Capture the cell that displays the provided text and extract its [x, y] central coordinate. 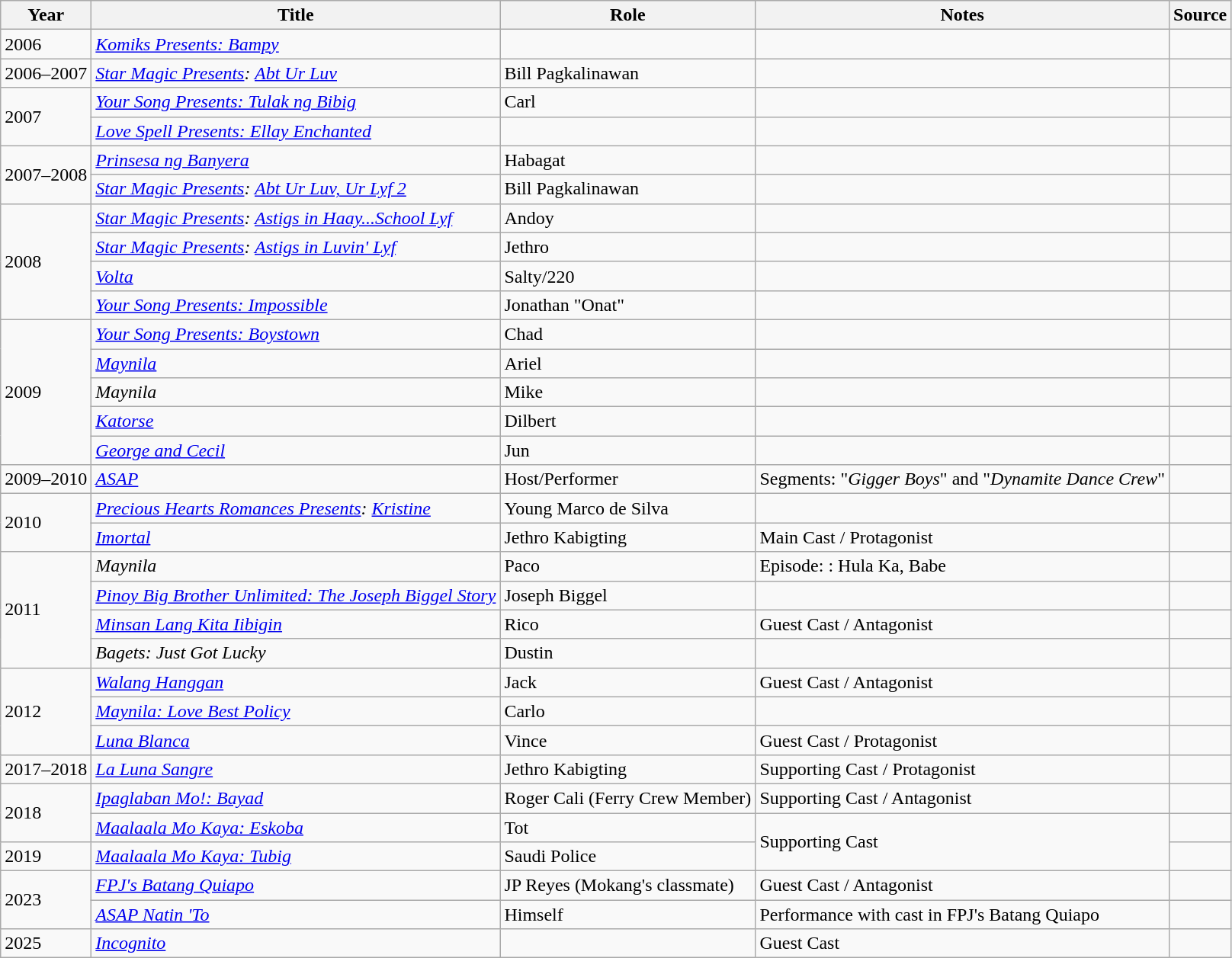
ASAP [296, 479]
Ipaglaban Mo!: Bayad [296, 798]
Young Marco de Silva [628, 508]
Jun [628, 450]
Komiks Presents: Bampy [296, 44]
Supporting Cast / Antagonist [962, 798]
Rico [628, 624]
Your Song Presents: Impossible [296, 305]
2009 [46, 392]
2007–2008 [46, 175]
Andoy [628, 218]
2008 [46, 261]
Incognito [296, 944]
2009–2010 [46, 479]
Star Magic Presents: Abt Ur Luv [296, 73]
Paco [628, 566]
Jethro [628, 247]
Maalaala Mo Kaya: Tubig [296, 857]
Source [1200, 15]
Katorse [296, 421]
Your Song Presents: Tulak ng Bibig [296, 102]
Imortal [296, 537]
Habagat [628, 160]
2011 [46, 610]
JP Reyes (Mokang's classmate) [628, 886]
2006 [46, 44]
Volta [296, 276]
Carl [628, 102]
Host/Performer [628, 479]
2025 [46, 944]
Star Magic Presents: Abt Ur Luv, Ur Lyf 2 [296, 189]
Your Song Presents: Boystown [296, 334]
2010 [46, 523]
Guest Cast / Protagonist [962, 740]
La Luna Sangre [296, 769]
2006–2007 [46, 73]
2019 [46, 857]
Supporting Cast [962, 841]
Prinsesa ng Banyera [296, 160]
Jack [628, 682]
Ariel [628, 364]
Salty/220 [628, 276]
Dilbert [628, 421]
Role [628, 15]
Title [296, 15]
Main Cast / Protagonist [962, 537]
2023 [46, 900]
2007 [46, 117]
Star Magic Presents: Astigs in Luvin' Lyf [296, 247]
Mike [628, 392]
Supporting Cast / Protagonist [962, 769]
Joseph Biggel [628, 595]
Saudi Police [628, 857]
Maynila: Love Best Policy [296, 711]
Year [46, 15]
ASAP Natin 'To [296, 915]
George and Cecil [296, 450]
Roger Cali (Ferry Crew Member) [628, 798]
Guest Cast [962, 944]
Walang Hanggan [296, 682]
2012 [46, 711]
2018 [46, 812]
Chad [628, 334]
Notes [962, 15]
Star Magic Presents: Astigs in Haay...School Lyf [296, 218]
Himself [628, 915]
Segments: "Gigger Boys" and "Dynamite Dance Crew" [962, 479]
2017–2018 [46, 769]
Minsan Lang Kita Iibigin [296, 624]
Vince [628, 740]
Tot [628, 827]
Carlo [628, 711]
Precious Hearts Romances Presents: Kristine [296, 508]
Pinoy Big Brother Unlimited: The Joseph Biggel Story [296, 595]
Bagets: Just Got Lucky [296, 653]
Maalaala Mo Kaya: Eskoba [296, 827]
Dustin [628, 653]
Luna Blanca [296, 740]
Love Spell Presents: Ellay Enchanted [296, 131]
Episode: : Hula Ka, Babe [962, 566]
Performance with cast in FPJ's Batang Quiapo [962, 915]
FPJ's Batang Quiapo [296, 886]
Jonathan "Onat" [628, 305]
